Search for the cell housing the specified text and yield its (X, Y) center coordinate. 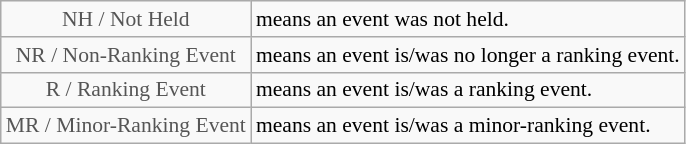
means an event is/was no longer a ranking event. (468, 55)
means an event was not held. (468, 19)
means an event is/was a minor-ranking event. (468, 126)
NR / Non-Ranking Event (126, 55)
R / Ranking Event (126, 90)
means an event is/was a ranking event. (468, 90)
NH / Not Held (126, 19)
MR / Minor-Ranking Event (126, 126)
